For the text-containing cell, return its midpoint in [x, y] coordinate format. 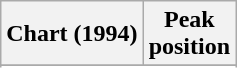
Chart (1994) [72, 34]
Peakposition [189, 34]
